Return (x, y) of the center of cell containing provided text 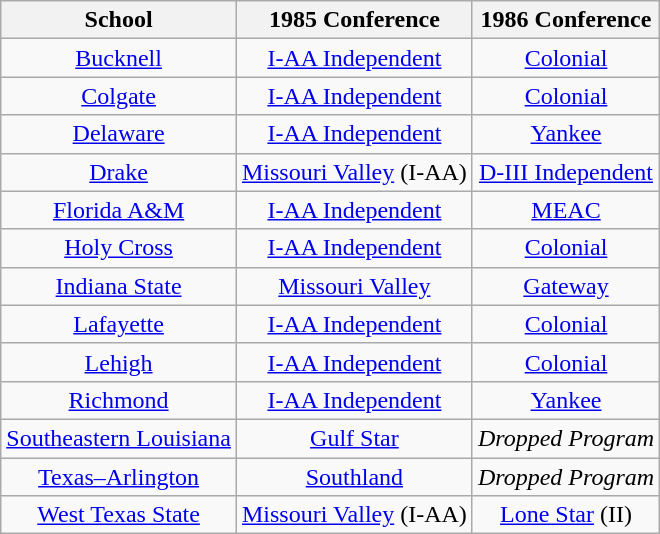
1985 Conference (354, 20)
Indiana State (119, 286)
Lafayette (119, 324)
Texas–Arlington (119, 477)
Southland (354, 477)
D-III Independent (566, 172)
Richmond (119, 400)
School (119, 20)
Missouri Valley (354, 286)
Gateway (566, 286)
Delaware (119, 134)
Holy Cross (119, 248)
Lehigh (119, 362)
1986 Conference (566, 20)
Lone Star (II) (566, 515)
West Texas State (119, 515)
Colgate (119, 96)
Gulf Star (354, 438)
MEAC (566, 210)
Bucknell (119, 58)
Florida A&M (119, 210)
Southeastern Louisiana (119, 438)
Drake (119, 172)
